Extract the (x, y) coordinate from the center of the cell holding the provided text.  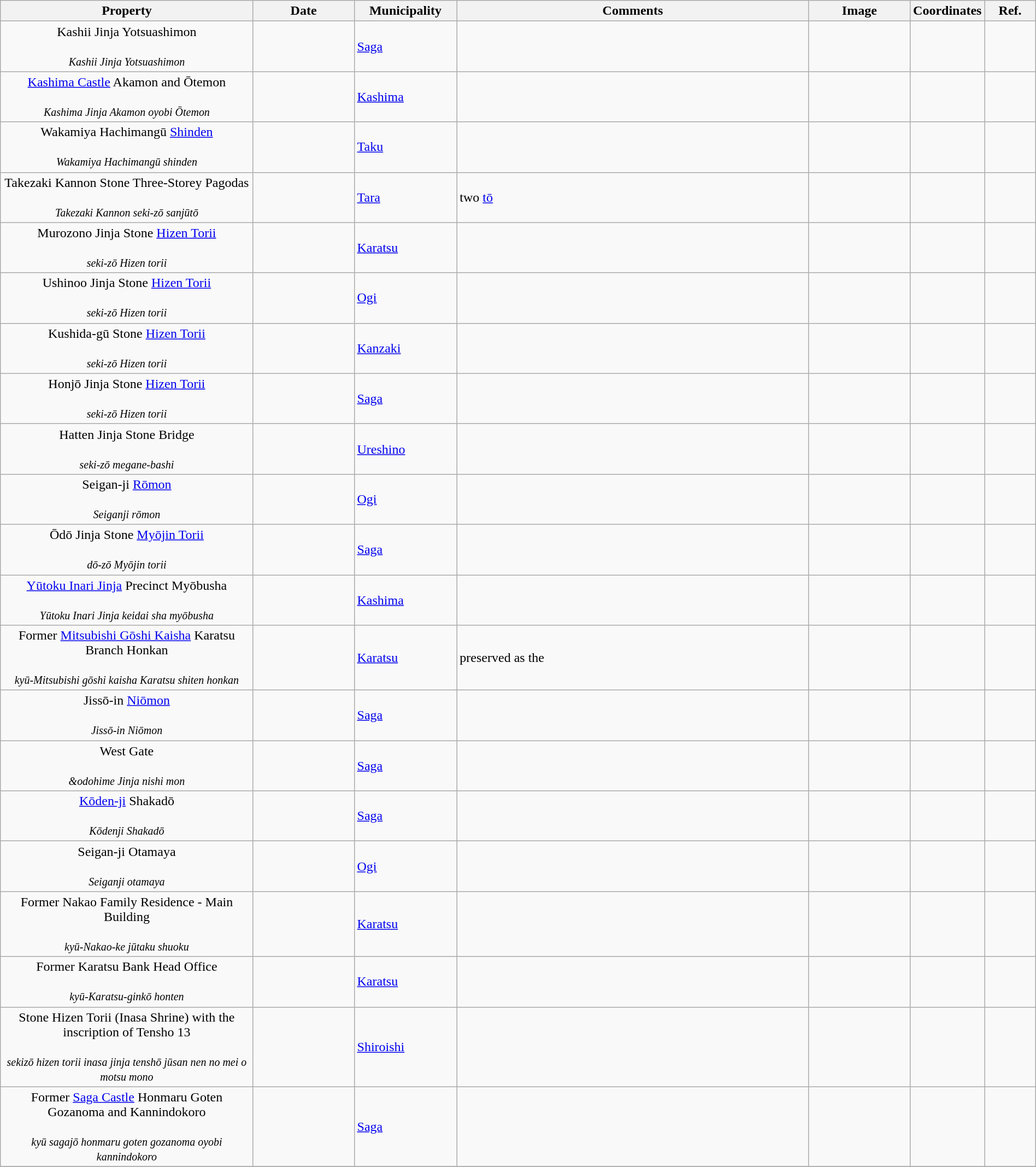
Ōdō Jinja Stone Myōjin Toriidō-zō Myōjin torii (127, 549)
Kashima Castle Akamon and ŌtemonKashima Jinja Akamon oyobi Ōtemon (127, 97)
Shiroishi (405, 1047)
preserved as the (633, 658)
Honjō Jinja Stone Hizen Toriiseki-zō Hizen torii (127, 398)
Former Mitsubishi Gōshi Kaisha Karatsu Branch Honkankyū-Mitsubishi gōshi kaisha Karatsu shiten honkan (127, 658)
Hatten Jinja Stone Bridgeseki-zō megane-bashi (127, 449)
Stone Hizen Torii (Inasa Shrine) with the inscription of Tensho 13sekizō hizen torii inasa jinja tenshō jūsan nen no mei o motsu mono (127, 1047)
Seigan-ji RōmonSeiganji rōmon (127, 499)
Jissō-in NiōmonJissō-in Niōmon (127, 716)
Kanzaki (405, 348)
Takezaki Kannon Stone Three-Storey PagodasTakezaki Kannon seki-zō sanjūtō (127, 197)
two tō (633, 197)
Taku (405, 147)
Kōden-ji ShakadōKōdenji Shakadō (127, 816)
Ref. (1010, 11)
Ushinoo Jinja Stone Hizen Toriiseki-zō Hizen torii (127, 298)
Coordinates (947, 11)
Tara (405, 197)
Kushida-gū Stone Hizen Toriiseki-zō Hizen torii (127, 348)
Ureshino (405, 449)
West Gate&odohime Jinja nishi mon (127, 766)
Kashii Jinja YotsuashimonKashii Jinja Yotsuashimon (127, 46)
Wakamiya Hachimangū ShindenWakamiya Hachimangū shinden (127, 147)
Property (127, 11)
Image (859, 11)
Yūtoku Inari Jinja Precinct MyōbushaYūtoku Inari Jinja keidai sha myōbusha (127, 600)
Former Saga Castle Honmaru Goten Gozanoma and Kannindokorokyū sagajō honmaru goten gozanoma oyobi kannindokoro (127, 1127)
Seigan-ji OtamayaSeiganji otamaya (127, 866)
Former Nakao Family Residence - Main Buildingkyū-Nakao-ke jūtaku shuoku (127, 924)
Former Karatsu Bank Head Officekyū-Karatsu-ginkō honten (127, 982)
Date (304, 11)
Murozono Jinja Stone Hizen Toriiseki-zō Hizen torii (127, 248)
Municipality (405, 11)
Comments (633, 11)
